Locate the cell with the specified text and output its (x, y) center coordinate. 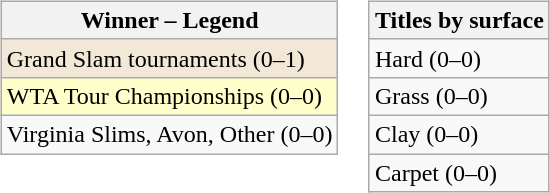
Grand Slam tournaments (0–1) (170, 58)
WTA Tour Championships (0–0) (170, 96)
Clay (0–0) (459, 134)
Carpet (0–0) (459, 173)
Virginia Slims, Avon, Other (0–0) (170, 134)
Titles by surface (459, 20)
Hard (0–0) (459, 58)
Grass (0–0) (459, 96)
Winner – Legend (170, 20)
